Detect which cell encompasses the target text, then output its [X, Y] center coordinate. 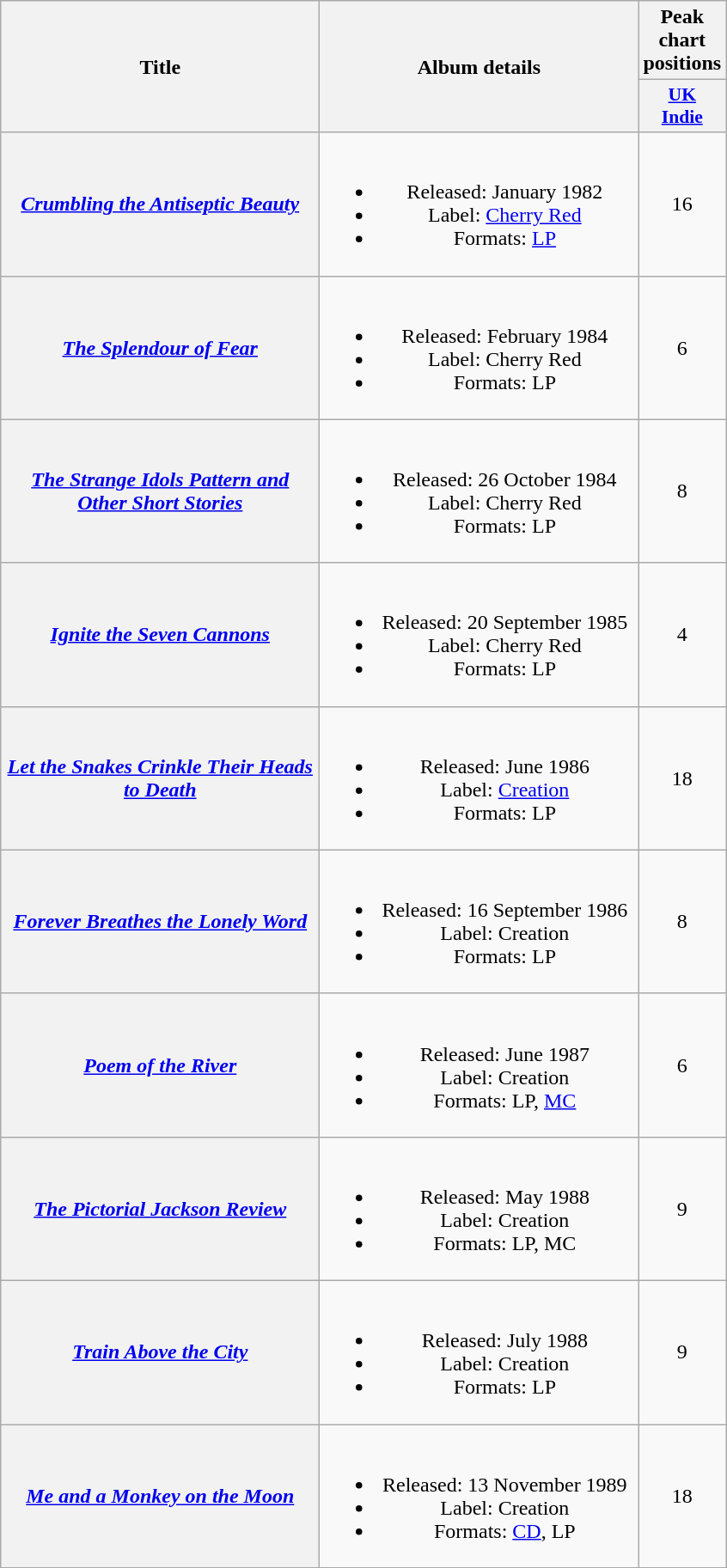
Train Above the City [160, 1352]
Peak chart positions [682, 40]
Poem of the River [160, 1065]
The Splendour of Fear [160, 347]
Album details [480, 67]
The Strange Idols Pattern and Other Short Stories [160, 491]
Let the Snakes Crinkle Their Heads to Death [160, 778]
4 [682, 634]
Title [160, 67]
Released: 16 September 1986Label: CreationFormats: LP [480, 921]
Released: July 1988Label: CreationFormats: LP [480, 1352]
Released: June 1987Label: CreationFormats: LP, MC [480, 1065]
Released: May 1988Label: CreationFormats: LP, MC [480, 1208]
Released: January 1982Label: Cherry RedFormats: LP [480, 204]
Released: February 1984Label: Cherry RedFormats: LP [480, 347]
Forever Breathes the Lonely Word [160, 921]
16 [682, 204]
Crumbling the Antiseptic Beauty [160, 204]
Released: 13 November 1989Label: CreationFormats: CD, LP [480, 1497]
Released: 26 October 1984Label: Cherry RedFormats: LP [480, 491]
Me and a Monkey on the Moon [160, 1497]
Released: June 1986Label: CreationFormats: LP [480, 778]
Ignite the Seven Cannons [160, 634]
UKIndie [682, 107]
The Pictorial Jackson Review [160, 1208]
Released: 20 September 1985Label: Cherry RedFormats: LP [480, 634]
